Locate the cell with the specified text and output its (X, Y) center coordinate. 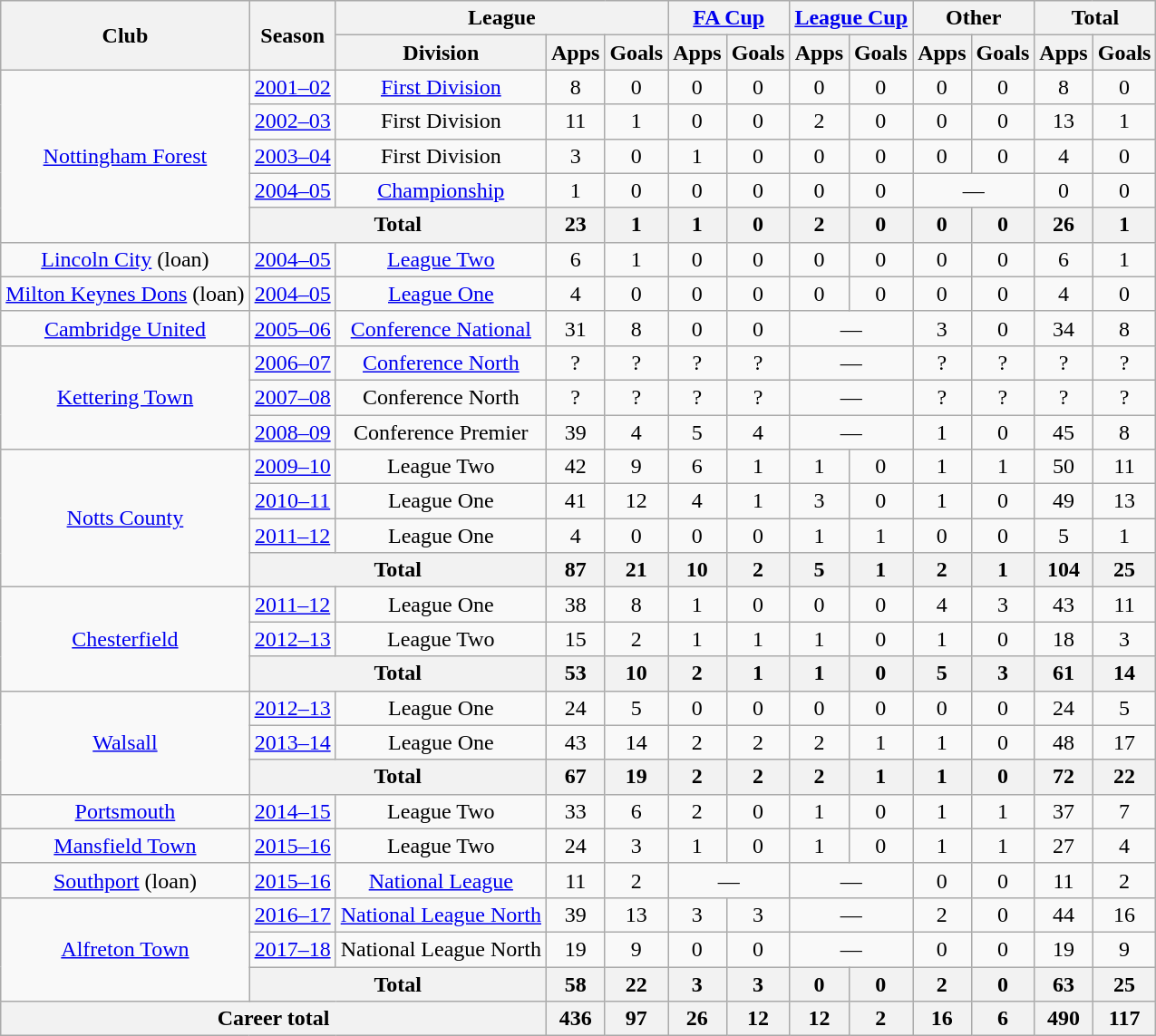
87 (575, 570)
Division (441, 53)
Conference National (441, 328)
34 (1064, 328)
Cambridge United (125, 328)
Championship (441, 190)
2009–10 (292, 467)
2013–14 (292, 742)
Milton Keynes Dons (loan) (125, 294)
2014–15 (292, 811)
Chesterfield (125, 639)
Conference Premier (441, 432)
490 (1064, 1019)
Other (974, 18)
2010–11 (292, 501)
Southport (loan) (125, 880)
33 (575, 811)
53 (575, 673)
2005–06 (292, 328)
2001–02 (292, 87)
Alfreton Town (125, 949)
104 (1064, 570)
Kettering Town (125, 397)
Mansfield Town (125, 846)
61 (1064, 673)
49 (1064, 501)
2008–09 (292, 432)
2016–17 (292, 915)
67 (575, 777)
58 (575, 983)
Club (125, 35)
38 (575, 605)
48 (1064, 742)
18 (1064, 639)
Portsmouth (125, 811)
2002–03 (292, 121)
50 (1064, 467)
72 (1064, 777)
41 (575, 501)
2017–18 (292, 949)
Notts County (125, 518)
23 (575, 225)
Walsall (125, 742)
League (501, 18)
63 (1064, 983)
15 (575, 639)
31 (575, 328)
44 (1064, 915)
17 (1124, 742)
FA Cup (729, 18)
117 (1124, 1019)
Nottingham Forest (125, 156)
45 (1064, 432)
Lincoln City (loan) (125, 259)
National League (441, 880)
7 (1124, 811)
97 (636, 1019)
37 (1064, 811)
Season (292, 35)
21 (636, 570)
2006–07 (292, 363)
27 (1064, 846)
2003–04 (292, 156)
League Cup (851, 18)
42 (575, 467)
Career total (274, 1019)
436 (575, 1019)
2007–08 (292, 397)
